Return [X, Y] of the center of cell containing provided text 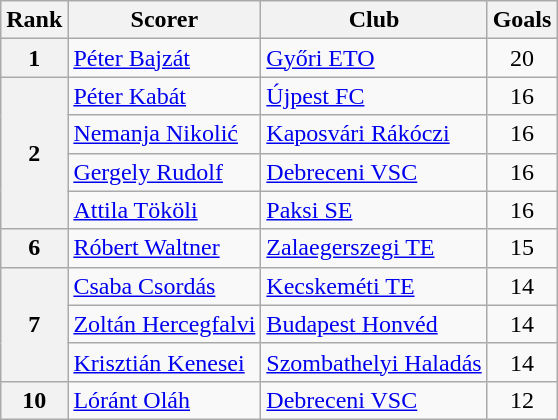
Újpest FC [374, 96]
Zalaegerszegi TE [374, 248]
Péter Bajzát [164, 58]
Paksi SE [374, 210]
Krisztián Kenesei [164, 362]
6 [34, 248]
Nemanja Nikolić [164, 134]
Kecskeméti TE [374, 286]
Scorer [164, 20]
Róbert Waltner [164, 248]
Club [374, 20]
Csaba Csordás [164, 286]
Szombathelyi Haladás [374, 362]
7 [34, 324]
2 [34, 153]
Gergely Rudolf [164, 172]
Lóránt Oláh [164, 400]
10 [34, 400]
12 [522, 400]
Budapest Honvéd [374, 324]
Zoltán Hercegfalvi [164, 324]
Goals [522, 20]
Attila Tököli [164, 210]
15 [522, 248]
1 [34, 58]
Péter Kabát [164, 96]
20 [522, 58]
Rank [34, 20]
Győri ETO [374, 58]
Kaposvári Rákóczi [374, 134]
